Extract the [X, Y] coordinate from the center of the cell holding the provided text.  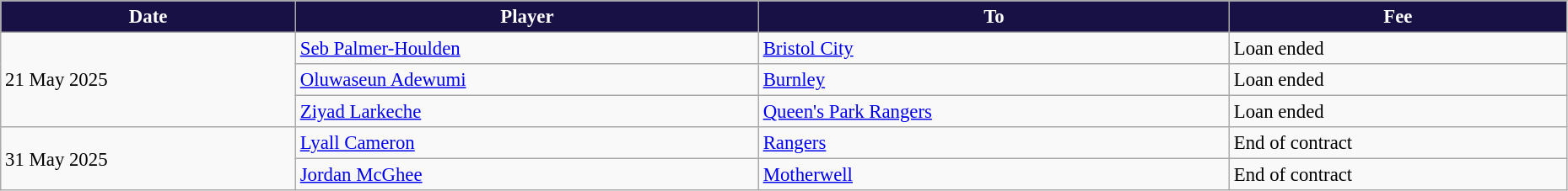
Fee [1398, 17]
Burnley [994, 80]
Queen's Park Rangers [994, 112]
Motherwell [994, 175]
Lyall Cameron [526, 143]
Player [526, 17]
Rangers [994, 143]
Seb Palmer-Houlden [526, 49]
To [994, 17]
21 May 2025 [148, 81]
Bristol City [994, 49]
Jordan McGhee [526, 175]
Date [148, 17]
Oluwaseun Adewumi [526, 80]
31 May 2025 [148, 158]
Ziyad Larkeche [526, 112]
